Identify which cell holds the provided text, then report its (x, y) central coordinate. 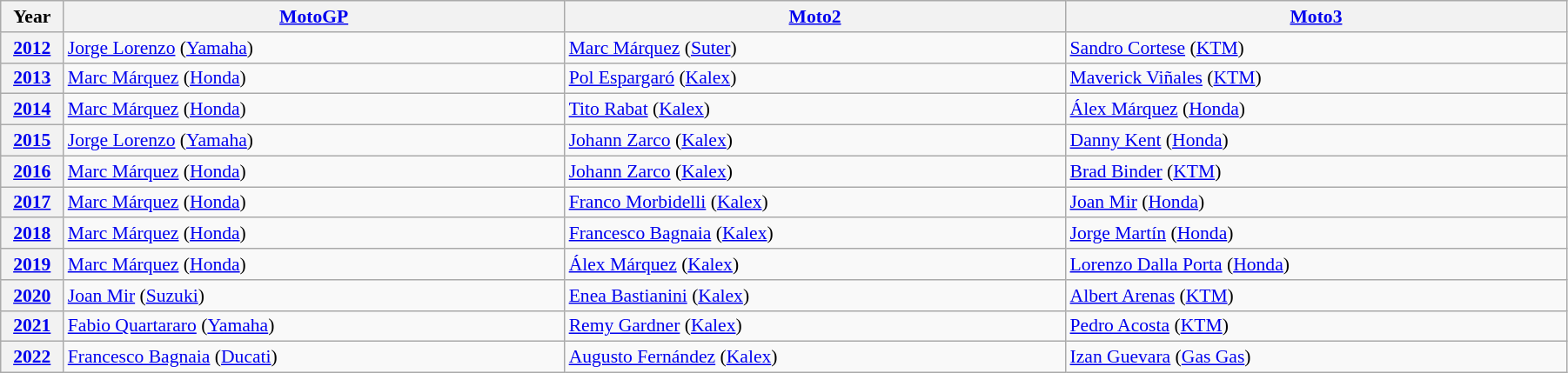
Fabio Quartararo (Yamaha) (314, 326)
2021 (32, 326)
Augusto Fernández (Kalex) (815, 357)
Enea Bastianini (Kalex) (815, 296)
Danny Kent (Honda) (1316, 141)
Marc Márquez (Suter) (815, 48)
Year (32, 17)
Moto2 (815, 17)
Maverick Viñales (KTM) (1316, 78)
Álex Márquez (Honda) (1316, 110)
Brad Binder (KTM) (1316, 171)
Joan Mir (Honda) (1316, 203)
2020 (32, 296)
2017 (32, 203)
MotoGP (314, 17)
Izan Guevara (Gas Gas) (1316, 357)
2013 (32, 78)
Francesco Bagnaia (Kalex) (815, 234)
Tito Rabat (Kalex) (815, 110)
Jorge Martín (Honda) (1316, 234)
2012 (32, 48)
Moto3 (1316, 17)
Francesco Bagnaia (Ducati) (314, 357)
Remy Gardner (Kalex) (815, 326)
2016 (32, 171)
Lorenzo Dalla Porta (Honda) (1316, 264)
Albert Arenas (KTM) (1316, 296)
Sandro Cortese (KTM) (1316, 48)
Joan Mir (Suzuki) (314, 296)
Franco Morbidelli (Kalex) (815, 203)
2022 (32, 357)
2019 (32, 264)
Pedro Acosta (KTM) (1316, 326)
Álex Márquez (Kalex) (815, 264)
2014 (32, 110)
2015 (32, 141)
2018 (32, 234)
Pol Espargaró (Kalex) (815, 78)
